Capture the cell that displays the provided text and extract its (X, Y) central coordinate. 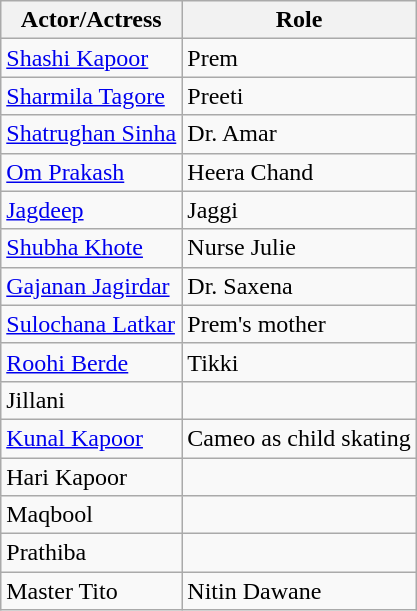
Sharmila Tagore (92, 96)
Nitin Dawane (299, 591)
Nurse Julie (299, 248)
Master Tito (92, 591)
Kunal Kapoor (92, 438)
Heera Chand (299, 172)
Preeti (299, 96)
Jagdeep (92, 210)
Tikki (299, 362)
Om Prakash (92, 172)
Prem's mother (299, 324)
Dr. Saxena (299, 286)
Gajanan Jagirdar (92, 286)
Role (299, 20)
Prathiba (92, 553)
Maqbool (92, 515)
Sulochana Latkar (92, 324)
Dr. Amar (299, 134)
Actor/Actress (92, 20)
Prem (299, 58)
Jillani (92, 400)
Hari Kapoor (92, 477)
Roohi Berde (92, 362)
Jaggi (299, 210)
Shubha Khote (92, 248)
Shatrughan Sinha (92, 134)
Cameo as child skating (299, 438)
Shashi Kapoor (92, 58)
